Capture the cell that displays the provided text and extract its (X, Y) central coordinate. 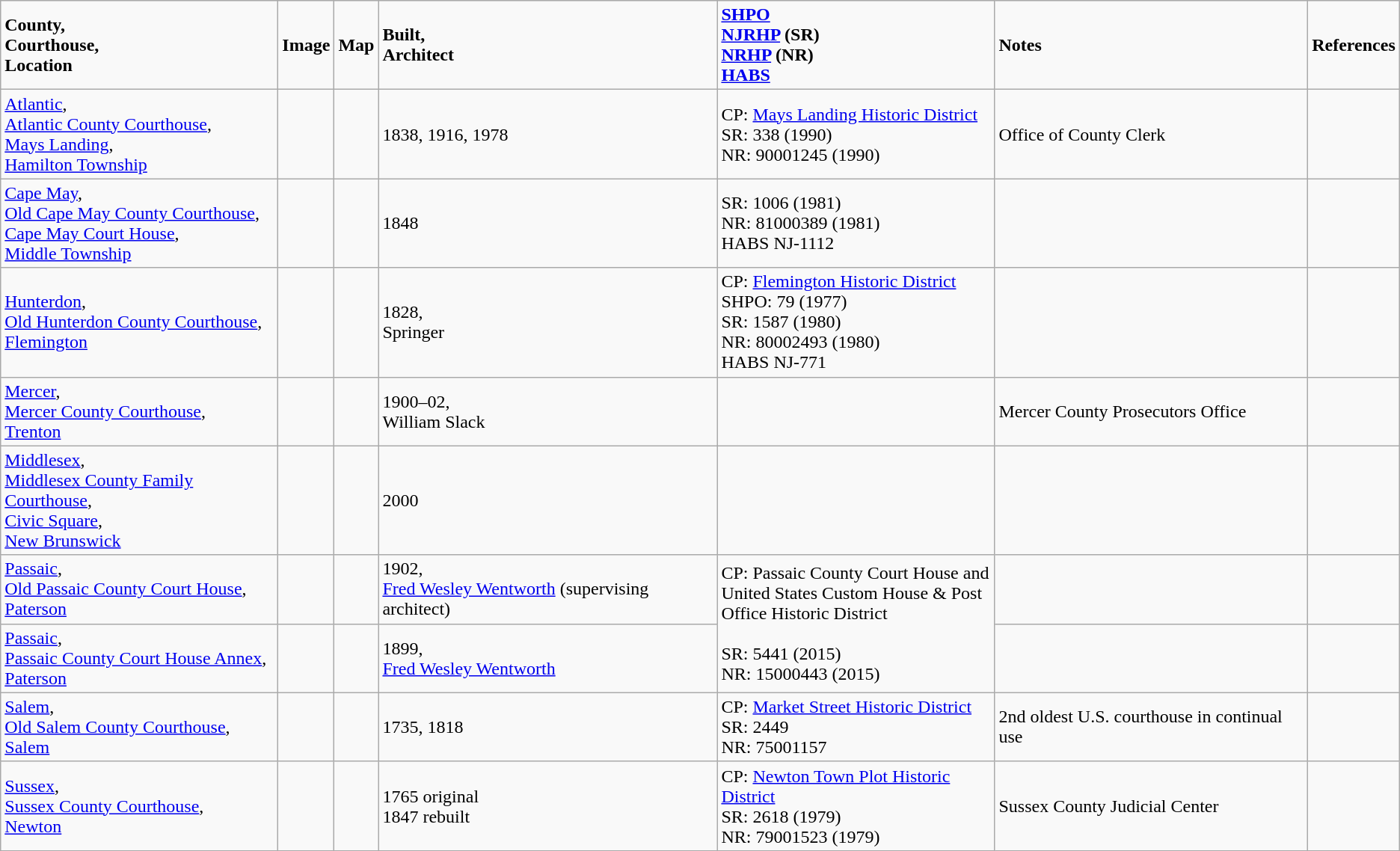
Salem,Old Salem County Courthouse,Salem (139, 727)
Built,Architect (547, 45)
2nd oldest U.S. courthouse in continual use (1152, 727)
2000 (547, 500)
1828,Springer (547, 322)
CP: Newton Town Plot Historic DistrictSR: 2618 (1979)NR: 79001523 (1979) (856, 806)
County,Courthouse,Location (139, 45)
CP: Flemington Historic DistrictSHPO: 79 (1977)SR: 1587 (1980)NR: 80002493 (1980)HABS NJ-771 (856, 322)
1765 original1847 rebuilt (547, 806)
Office of County Clerk (1152, 135)
References (1354, 45)
Image (307, 45)
CP: Mays Landing Historic DistrictSR: 338 (1990)NR: 90001245 (1990) (856, 135)
Atlantic,Atlantic County Courthouse,Mays Landing,Hamilton Township (139, 135)
Notes (1152, 45)
Map (356, 45)
1900–02,William Slack (547, 411)
SR: 1006 (1981)NR: 81000389 (1981)HABS NJ-1112 (856, 223)
Passaic,Old Passaic County Court House,Paterson (139, 589)
1848 (547, 223)
Sussex,Sussex County Courthouse,Newton (139, 806)
Cape May,Old Cape May County Courthouse,Cape May Court House,Middle Township (139, 223)
1902,Fred Wesley Wentworth (supervising architect) (547, 589)
Hunterdon,Old Hunterdon County Courthouse,Flemington (139, 322)
Mercer County Prosecutors Office (1152, 411)
1899,Fred Wesley Wentworth (547, 658)
Passaic,Passaic County Court House Annex,Paterson (139, 658)
CP: Passaic County Court House and United States Custom House & Post Office Historic DistrictSR: 5441 (2015)NR: 15000443 (2015) (856, 624)
Mercer,Mercer County Courthouse,Trenton (139, 411)
1838, 1916, 1978 (547, 135)
CP: Market Street Historic DistrictSR: 2449NR: 75001157 (856, 727)
Sussex County Judicial Center (1152, 806)
Middlesex,Middlesex County Family Courthouse,Civic Square,New Brunswick (139, 500)
1735, 1818 (547, 727)
SHPONJRHP (SR)NRHP (NR)HABS (856, 45)
